Output the (X, Y) coordinate of the center of the cell containing the given text.  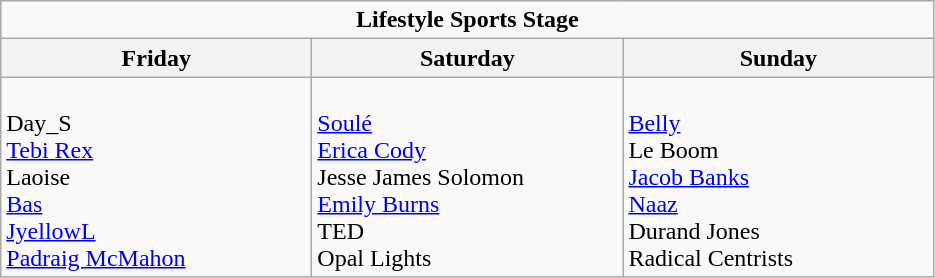
Belly Le Boom Jacob Banks Naaz Durand Jones Radical Centrists (778, 177)
Day_S Tebi Rex Laoise Bas JyellowL Padraig McMahon (156, 177)
Friday (156, 58)
Lifestyle Sports Stage (468, 20)
Sunday (778, 58)
Saturday (468, 58)
Soulé Erica Cody Jesse James Solomon Emily Burns TED Opal Lights (468, 177)
